Output the [X, Y] coordinate of the center of the cell containing the given text.  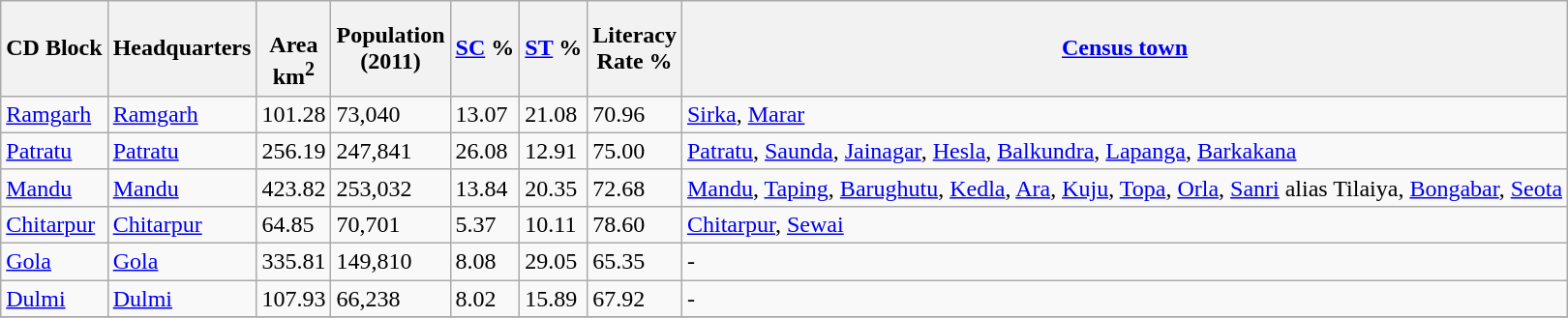
149,810 [391, 262]
247,841 [391, 151]
67.92 [635, 299]
101.28 [294, 114]
72.68 [635, 188]
Headquarters [182, 48]
13.07 [485, 114]
73,040 [391, 114]
8.08 [485, 262]
10.11 [554, 224]
423.82 [294, 188]
8.02 [485, 299]
13.84 [485, 188]
70.96 [635, 114]
ST % [554, 48]
Areakm2 [294, 48]
15.89 [554, 299]
70,701 [391, 224]
64.85 [294, 224]
29.05 [554, 262]
Literacy Rate % [635, 48]
20.35 [554, 188]
26.08 [485, 151]
21.08 [554, 114]
256.19 [294, 151]
Patratu, Saunda, Jainagar, Hesla, Balkundra, Lapanga, Barkakana [1125, 151]
Population(2011) [391, 48]
SC % [485, 48]
CD Block [54, 48]
Chitarpur, Sewai [1125, 224]
66,238 [391, 299]
Census town [1125, 48]
107.93 [294, 299]
65.35 [635, 262]
253,032 [391, 188]
75.00 [635, 151]
335.81 [294, 262]
Sirka, Marar [1125, 114]
78.60 [635, 224]
12.91 [554, 151]
Mandu, Taping, Barughutu, Kedla, Ara, Kuju, Topa, Orla, Sanri alias Tilaiya, Bongabar, Seota [1125, 188]
5.37 [485, 224]
